Locate the cell with the specified text and output its (x, y) center coordinate. 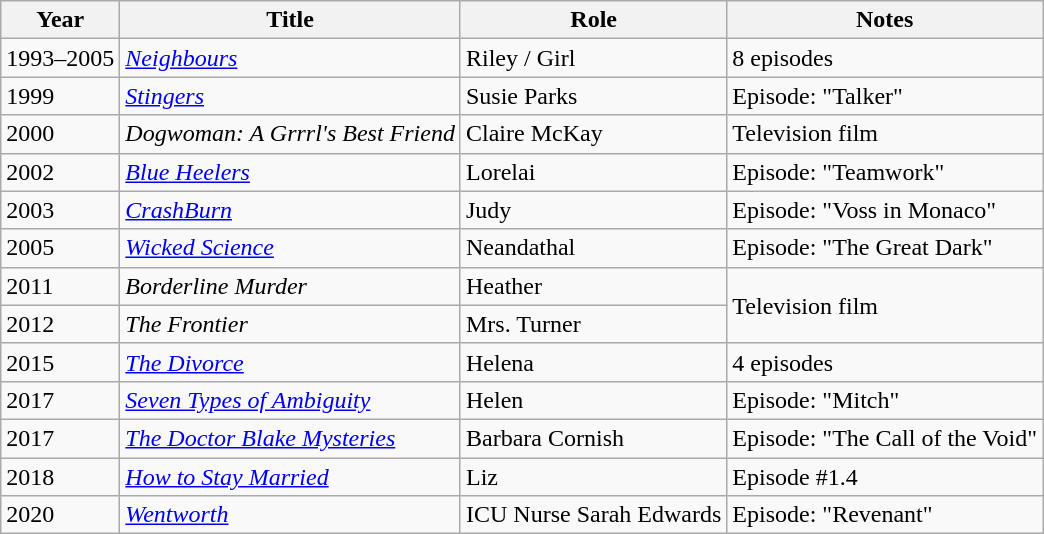
The Divorce (290, 362)
Title (290, 20)
1999 (60, 96)
Blue Heelers (290, 172)
ICU Nurse Sarah Edwards (593, 515)
Mrs. Turner (593, 324)
Dogwoman: A Grrrl's Best Friend (290, 134)
Episode: "The Great Dark" (885, 248)
Episode: "Teamwork" (885, 172)
Barbara Cornish (593, 438)
Helen (593, 400)
2018 (60, 477)
2005 (60, 248)
Wicked Science (290, 248)
Notes (885, 20)
The Doctor Blake Mysteries (290, 438)
Helena (593, 362)
Claire McKay (593, 134)
4 episodes (885, 362)
2020 (60, 515)
8 episodes (885, 58)
Episode: "The Call of the Void" (885, 438)
Episode: "Revenant" (885, 515)
Borderline Murder (290, 286)
Seven Types of Ambiguity (290, 400)
Role (593, 20)
Stingers (290, 96)
The Frontier (290, 324)
Riley / Girl (593, 58)
2011 (60, 286)
1993–2005 (60, 58)
Year (60, 20)
2002 (60, 172)
Heather (593, 286)
2003 (60, 210)
Episode: "Mitch" (885, 400)
How to Stay Married (290, 477)
Episode: "Talker" (885, 96)
2012 (60, 324)
Judy (593, 210)
Episode #1.4 (885, 477)
Liz (593, 477)
Wentworth (290, 515)
Neandathal (593, 248)
Episode: "Voss in Monaco" (885, 210)
Lorelai (593, 172)
2000 (60, 134)
2015 (60, 362)
Susie Parks (593, 96)
Neighbours (290, 58)
CrashBurn (290, 210)
